Scan for the cell matching the given text and deliver its [X, Y] coordinate at center. 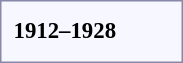
1912–1928 [65, 30]
